Scan for the cell matching the given text and deliver its [x, y] coordinate at center. 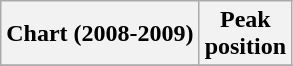
Chart (2008-2009) [100, 34]
Peakposition [245, 34]
